Find where the given text appears and provide that cell's center as [X, Y] coordinate. 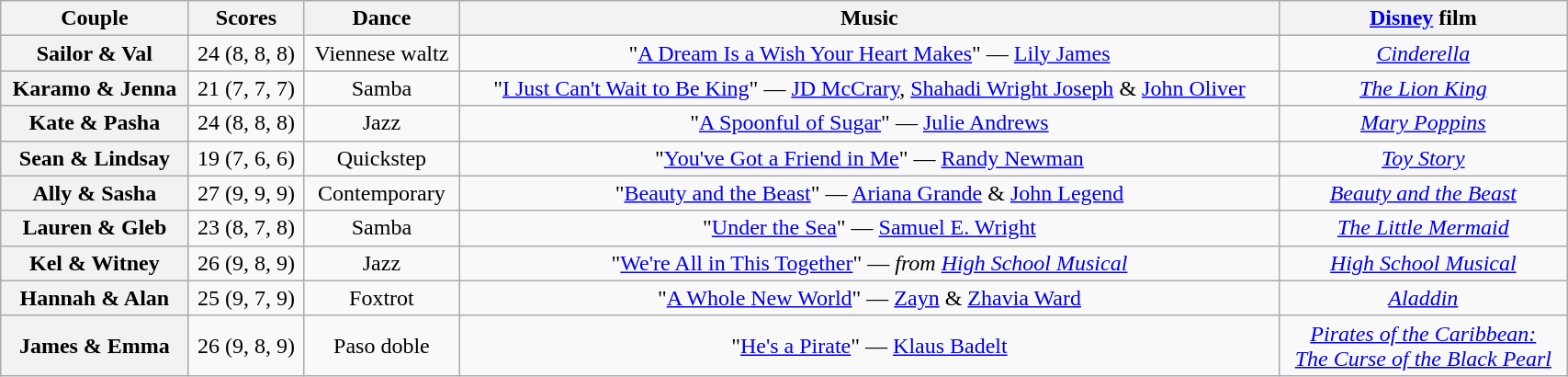
Quickstep [382, 158]
Viennese waltz [382, 53]
Sailor & Val [95, 53]
Mary Poppins [1424, 123]
Scores [246, 18]
Music [869, 18]
Aladdin [1424, 298]
"He's a Pirate" — Klaus Badelt [869, 346]
The Little Mermaid [1424, 228]
23 (8, 7, 8) [246, 228]
Contemporary [382, 193]
Karamo & Jenna [95, 88]
"A Dream Is a Wish Your Heart Makes" — Lily James [869, 53]
Kate & Pasha [95, 123]
"I Just Can't Wait to Be King" — JD McCrary, Shahadi Wright Joseph & John Oliver [869, 88]
Paso doble [382, 346]
James & Emma [95, 346]
Toy Story [1424, 158]
Sean & Lindsay [95, 158]
Couple [95, 18]
The Lion King [1424, 88]
"We're All in This Together" — from High School Musical [869, 263]
"A Whole New World" — Zayn & Zhavia Ward [869, 298]
Pirates of the Caribbean:The Curse of the Black Pearl [1424, 346]
Kel & Witney [95, 263]
25 (9, 7, 9) [246, 298]
"Under the Sea" — Samuel E. Wright [869, 228]
Dance [382, 18]
"A Spoonful of Sugar" — Julie Andrews [869, 123]
Beauty and the Beast [1424, 193]
21 (7, 7, 7) [246, 88]
19 (7, 6, 6) [246, 158]
27 (9, 9, 9) [246, 193]
Hannah & Alan [95, 298]
"You've Got a Friend in Me" — Randy Newman [869, 158]
Ally & Sasha [95, 193]
Cinderella [1424, 53]
"Beauty and the Beast" — Ariana Grande & John Legend [869, 193]
Foxtrot [382, 298]
High School Musical [1424, 263]
Lauren & Gleb [95, 228]
Disney film [1424, 18]
